From the cell containing the given text, extract its center point as [x, y] coordinate. 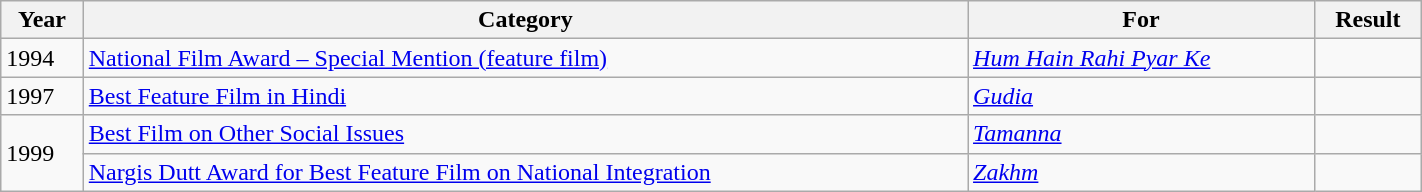
Hum Hain Rahi Pyar Ke [1142, 58]
1999 [42, 153]
Category [525, 20]
National Film Award – Special Mention (feature film) [525, 58]
Zakhm [1142, 172]
For [1142, 20]
Best Film on Other Social Issues [525, 134]
Nargis Dutt Award for Best Feature Film on National Integration [525, 172]
Year [42, 20]
1997 [42, 96]
Tamanna [1142, 134]
Result [1368, 20]
Gudia [1142, 96]
1994 [42, 58]
Best Feature Film in Hindi [525, 96]
